Locate the cell with the specified text and output its [X, Y] center coordinate. 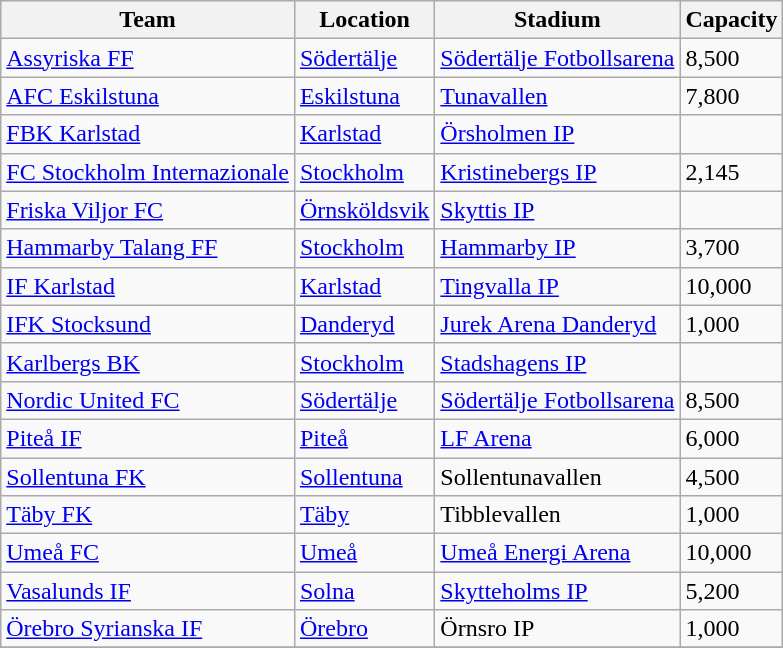
FC Stockholm Internazionale [148, 172]
Tunavallen [558, 96]
Stadshagens IP [558, 362]
Vasalunds IF [148, 591]
Karlbergs BK [148, 362]
LF Arena [558, 438]
Sollentuna [364, 477]
7,800 [732, 96]
Solna [364, 591]
6,000 [732, 438]
AFC Eskilstuna [148, 96]
Stadium [558, 20]
FBK Karlstad [148, 134]
Hammarby IP [558, 248]
Jurek Arena Danderyd [558, 324]
4,500 [732, 477]
Örnsro IP [558, 629]
Örebro Syrianska IF [148, 629]
Skyttis IP [558, 210]
IF Karlstad [148, 286]
Location [364, 20]
Piteå IF [148, 438]
Eskilstuna [364, 96]
Tibblevallen [558, 515]
Team [148, 20]
Örebro [364, 629]
3,700 [732, 248]
Tingvalla IP [558, 286]
Örnsköldsvik [364, 210]
Umeå Energi Arena [558, 553]
2,145 [732, 172]
Friska Viljor FC [148, 210]
Piteå [364, 438]
Danderyd [364, 324]
Capacity [732, 20]
Umeå [364, 553]
IFK Stocksund [148, 324]
Kristinebergs IP [558, 172]
5,200 [732, 591]
Skytteholms IP [558, 591]
Sollentuna FK [148, 477]
Assyriska FF [148, 58]
Hammarby Talang FF [148, 248]
Täby FK [148, 515]
Nordic United FC [148, 400]
Örsholmen IP [558, 134]
Täby [364, 515]
Sollentunavallen [558, 477]
Umeå FC [148, 553]
